Identify which cell holds the provided text, then report its (X, Y) central coordinate. 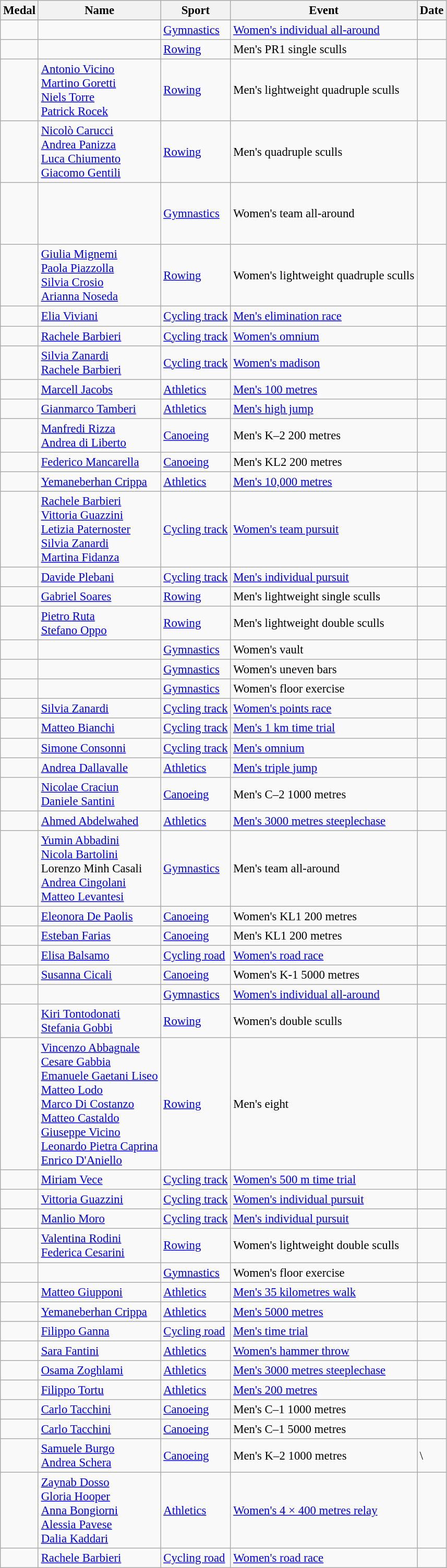
Giulia MignemiPaola PiazzollaSilvia CrosioArianna Noseda (99, 276)
Women's points race (324, 709)
Nicolò CarucciAndrea PanizzaLuca ChiumentoGiacomo Gentili (99, 152)
Men's time trial (324, 1331)
Miriam Vece (99, 1180)
Elia Viviani (99, 316)
Manlio Moro (99, 1219)
Medal (20, 10)
Women's madison (324, 363)
Sara Fantini (99, 1351)
Men's PR1 single sculls (324, 50)
Women's omnium (324, 336)
Federico Mancarella (99, 462)
Women's K-1 5000 metres (324, 975)
Men's K–2 1000 metres (324, 1456)
Men's K–2 200 metres (324, 436)
Women's 500 m time trial (324, 1180)
Men's lightweight single sculls (324, 597)
Women's team all-around (324, 214)
Filippo Tortu (99, 1390)
Women's vault (324, 650)
Gianmarco Tamberi (99, 409)
Women's KL1 200 metres (324, 916)
Andrea Dallavalle (99, 768)
Matteo Bianchi (99, 729)
Women's 4 × 400 metres relay (324, 1511)
Women's individual pursuit (324, 1200)
Gabriel Soares (99, 597)
Susanna Cicali (99, 975)
Women's lightweight double sculls (324, 1245)
Men's C–1 5000 metres (324, 1429)
Marcell Jacobs (99, 389)
Men's omnium (324, 748)
Silvia ZanardiRachele Barbieri (99, 363)
Men's 100 metres (324, 389)
Men's C–1 1000 metres (324, 1410)
Nicolae CraciunDaniele Santini (99, 794)
Ahmed Abdelwahed (99, 821)
\ (432, 1456)
Men's 35 kilometres walk (324, 1292)
Women's double sculls (324, 1021)
Men's triple jump (324, 768)
Elisa Balsamo (99, 955)
Name (99, 10)
Event (324, 10)
Men's KL1 200 metres (324, 936)
Esteban Farias (99, 936)
Matteo Giupponi (99, 1292)
Antonio VicinoMartino GorettiNiels TorrePatrick Rocek (99, 91)
Silvia Zanardi (99, 709)
Men's quadruple sculls (324, 152)
Men's elimination race (324, 316)
Simone Consonni (99, 748)
Pietro RutaStefano Oppo (99, 623)
Men's lightweight quadruple sculls (324, 91)
Vittoria Guazzini (99, 1200)
Men's 5000 metres (324, 1312)
Yumin AbbadiniNicola BartoliniLorenzo Minh CasaliAndrea CingolaniMatteo Levantesi (99, 869)
Valentina RodiniFederica Cesarini (99, 1245)
Kiri TontodonatiStefania Gobbi (99, 1021)
Men's 1 km time trial (324, 729)
Men's 10,000 metres (324, 481)
Eleonora De Paolis (99, 916)
Men's eight (324, 1104)
Women's team pursuit (324, 529)
Women's uneven bars (324, 670)
Zaynab DossoGloria HooperAnna BongiorniAlessia PaveseDalia Kaddari (99, 1511)
Rachele BarbieriVittoria GuazziniLetizia PaternosterSilvia ZanardiMartina Fidanza (99, 529)
Women's lightweight quadruple sculls (324, 276)
Filippo Ganna (99, 1331)
Date (432, 10)
Men's 200 metres (324, 1390)
Sport (196, 10)
Osama Zoghlami (99, 1371)
Manfredi RizzaAndrea di Liberto (99, 436)
Women's hammer throw (324, 1351)
Men's high jump (324, 409)
Men's KL2 200 metres (324, 462)
Men's lightweight double sculls (324, 623)
Davide Plebani (99, 577)
Men's team all-around (324, 869)
Men's C–2 1000 metres (324, 794)
Samuele BurgoAndrea Schera (99, 1456)
